For the text-containing cell, return its midpoint in (x, y) coordinate format. 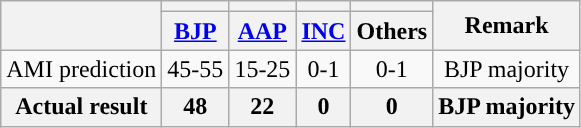
BJP (196, 31)
15-25 (262, 69)
Remark (507, 26)
22 (262, 107)
AMI prediction (82, 69)
48 (196, 107)
45-55 (196, 69)
Actual result (82, 107)
Others (392, 31)
INC (324, 31)
AAP (262, 31)
